Determine the (X, Y) coordinate at the center of the cell enclosing the given text.  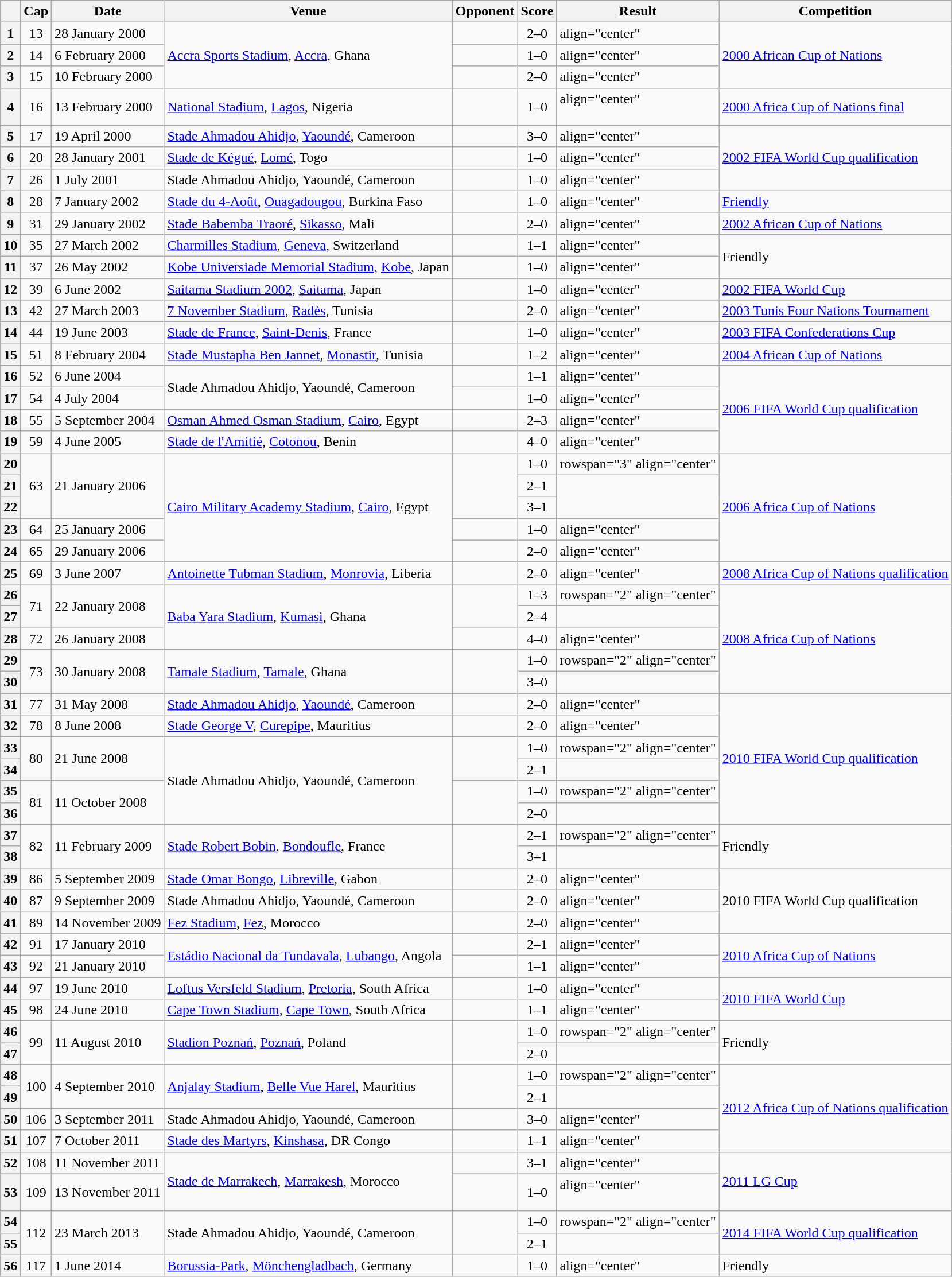
73 (36, 672)
2008 Africa Cup of Nations (836, 638)
11 February 2009 (108, 846)
43 (10, 966)
2–3 (537, 420)
64 (36, 529)
71 (36, 605)
19 June 2010 (108, 988)
6 June 2002 (108, 289)
Estádio Nacional da Tundavala, Lubango, Angola (308, 955)
25 January 2006 (108, 529)
Stadion Poznań, Poznań, Poland (308, 1043)
5 (10, 136)
Stade George V, Curepipe, Mauritius (308, 726)
27 (10, 616)
86 (36, 879)
Score (537, 11)
4 September 2010 (108, 1086)
80 (36, 759)
3 (10, 77)
36 (10, 813)
Opponent (485, 11)
28 January 2001 (108, 158)
5 September 2004 (108, 420)
22 (10, 507)
Stade Mustapha Ben Jannet, Monastir, Tunisia (308, 355)
2010 Africa Cup of Nations (836, 955)
2006 Africa Cup of Nations (836, 507)
Stade Babemba Traoré, Sikasso, Mali (308, 223)
9 September 2009 (108, 901)
24 June 2010 (108, 1010)
Cairo Military Academy Stadium, Cairo, Egypt (308, 507)
Antoinette Tubman Stadium, Monrovia, Liberia (308, 573)
Result (638, 11)
99 (36, 1043)
1–3 (537, 595)
59 (36, 442)
32 (10, 726)
23 (10, 529)
8 February 2004 (108, 355)
31 May 2008 (108, 704)
100 (36, 1086)
2000 African Cup of Nations (836, 55)
19 (10, 442)
1 July 2001 (108, 180)
Stade de Kégué, Lomé, Togo (308, 158)
Accra Sports Stadium, Accra, Ghana (308, 55)
6 (10, 158)
18 (10, 420)
Stade de Marrakech, Marrakesh, Morocco (308, 1181)
29 January 2002 (108, 223)
29 January 2006 (108, 551)
30 (10, 682)
78 (36, 726)
46 (10, 1032)
49 (10, 1097)
89 (36, 922)
48 (10, 1076)
10 February 2000 (108, 77)
98 (36, 1010)
11 August 2010 (108, 1043)
Cape Town Stadium, Cape Town, South Africa (308, 1010)
28 January 2000 (108, 33)
34 (10, 770)
4 (10, 107)
11 (10, 267)
Baba Yara Stadium, Kumasi, Ghana (308, 616)
7 November Stadium, Radès, Tunisia (308, 311)
56 (10, 1266)
2006 FIFA World Cup qualification (836, 409)
77 (36, 704)
1 June 2014 (108, 1266)
25 (10, 573)
6 June 2004 (108, 376)
7 January 2002 (108, 201)
1–2 (537, 355)
50 (10, 1119)
Stade du 4-Août, Ouagadougou, Burkina Faso (308, 201)
97 (36, 988)
21 June 2008 (108, 759)
11 October 2008 (108, 802)
Anjalay Stadium, Belle Vue Harel, Mauritius (308, 1086)
33 (10, 748)
2003 Tunis Four Nations Tournament (836, 311)
14 November 2009 (108, 922)
92 (36, 966)
112 (36, 1233)
2014 FIFA World Cup qualification (836, 1233)
2003 FIFA Confederations Cup (836, 333)
8 June 2008 (108, 726)
Date (108, 11)
65 (36, 551)
87 (36, 901)
2012 Africa Cup of Nations qualification (836, 1108)
108 (36, 1163)
29 (10, 661)
3 June 2007 (108, 573)
Competition (836, 11)
21 (10, 486)
Loftus Versfeld Stadium, Pretoria, South Africa (308, 988)
109 (36, 1193)
rowspan="3" align="center" (638, 464)
3 September 2011 (108, 1119)
Charmilles Stadium, Geneva, Switzerland (308, 245)
26 May 2002 (108, 267)
8 (10, 201)
Borussia-Park, Mönchengladbach, Germany (308, 1266)
Cap (36, 11)
40 (10, 901)
12 (10, 289)
2 (10, 55)
2–4 (537, 616)
26 January 2008 (108, 639)
Stade de l'Amitié, Cotonou, Benin (308, 442)
Kobe Universiade Memorial Stadium, Kobe, Japan (308, 267)
81 (36, 802)
9 (10, 223)
13 November 2011 (108, 1193)
7 October 2011 (108, 1141)
2002 African Cup of Nations (836, 223)
1 (10, 33)
72 (36, 639)
41 (10, 922)
27 March 2003 (108, 311)
Stade Robert Bobin, Bondoufle, France (308, 846)
30 January 2008 (108, 672)
Fez Stadium, Fez, Morocco (308, 922)
2008 Africa Cup of Nations qualification (836, 573)
2002 FIFA World Cup (836, 289)
53 (10, 1193)
107 (36, 1141)
Tamale Stadium, Tamale, Ghana (308, 672)
69 (36, 573)
2010 FIFA World Cup (836, 999)
82 (36, 846)
13 February 2000 (108, 107)
91 (36, 944)
11 November 2011 (108, 1163)
106 (36, 1119)
4 June 2005 (108, 442)
10 (10, 245)
24 (10, 551)
47 (10, 1054)
2000 Africa Cup of Nations final (836, 107)
6 February 2000 (108, 55)
2004 African Cup of Nations (836, 355)
National Stadium, Lagos, Nigeria (308, 107)
23 March 2013 (108, 1233)
27 March 2002 (108, 245)
117 (36, 1266)
Saitama Stadium 2002, Saitama, Japan (308, 289)
45 (10, 1010)
2011 LG Cup (836, 1181)
7 (10, 180)
19 April 2000 (108, 136)
21 January 2006 (108, 486)
Stade Omar Bongo, Libreville, Gabon (308, 879)
2002 FIFA World Cup qualification (836, 158)
5 September 2009 (108, 879)
Stade des Martyrs, Kinshasa, DR Congo (308, 1141)
Stade de France, Saint-Denis, France (308, 333)
Osman Ahmed Osman Stadium, Cairo, Egypt (308, 420)
17 January 2010 (108, 944)
38 (10, 857)
21 January 2010 (108, 966)
4 July 2004 (108, 398)
19 June 2003 (108, 333)
63 (36, 486)
Venue (308, 11)
22 January 2008 (108, 605)
